For the text-containing cell, return its midpoint in (X, Y) coordinate format. 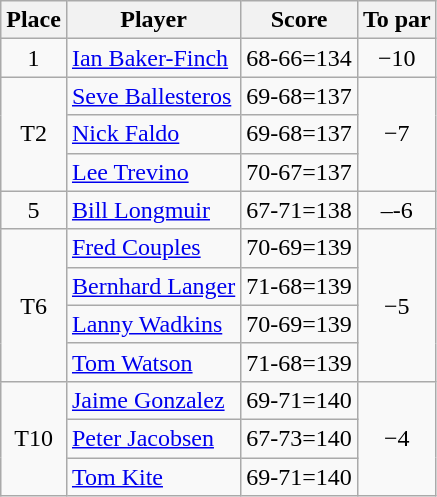
Lanny Wadkins (153, 324)
Seve Ballesteros (153, 96)
1 (34, 58)
67-71=138 (300, 210)
Bill Longmuir (153, 210)
5 (34, 210)
T2 (34, 134)
68-66=134 (300, 58)
Ian Baker-Finch (153, 58)
Jaime Gonzalez (153, 400)
Fred Couples (153, 248)
Lee Trevino (153, 172)
Tom Watson (153, 362)
Peter Jacobsen (153, 438)
–-6 (396, 210)
Nick Faldo (153, 134)
67-73=140 (300, 438)
Tom Kite (153, 477)
Place (34, 20)
Player (153, 20)
−10 (396, 58)
Score (300, 20)
T10 (34, 438)
−7 (396, 134)
−4 (396, 438)
T6 (34, 305)
To par (396, 20)
Bernhard Langer (153, 286)
−5 (396, 305)
70-67=137 (300, 172)
